Locate the cell with the specified text and output its (x, y) center coordinate. 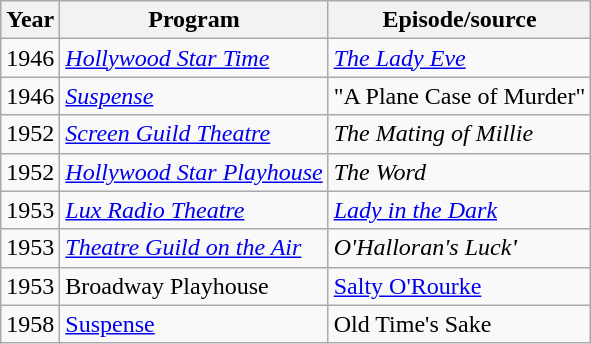
Salty O'Rourke (460, 286)
The Mating of Millie (460, 134)
"A Plane Case of Murder" (460, 96)
Old Time's Sake (460, 324)
Program (194, 20)
Year (30, 20)
Screen Guild Theatre (194, 134)
Lady in the Dark (460, 210)
Hollywood Star Playhouse (194, 172)
Episode/source (460, 20)
The Word (460, 172)
Broadway Playhouse (194, 286)
Lux Radio Theatre (194, 210)
Theatre Guild on the Air (194, 248)
Hollywood Star Time (194, 58)
The Lady Eve (460, 58)
O'Halloran's Luck' (460, 248)
1958 (30, 324)
